Return [X, Y] of the center of cell containing provided text 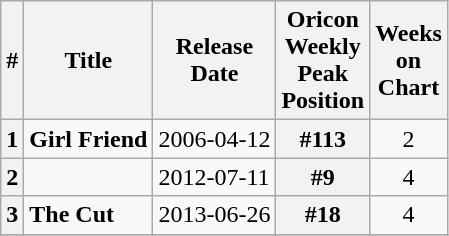
Oricon WeeklyPeak Position [323, 60]
2013-06-26 [214, 215]
#18 [323, 215]
3 [12, 215]
#9 [323, 177]
Release Date [214, 60]
1 [12, 139]
Girl Friend [88, 139]
Title [88, 60]
# [12, 60]
2012-07-11 [214, 177]
#113 [323, 139]
The Cut [88, 215]
Weeks onChart [409, 60]
2006-04-12 [214, 139]
